Capture the cell that displays the provided text and extract its (x, y) central coordinate. 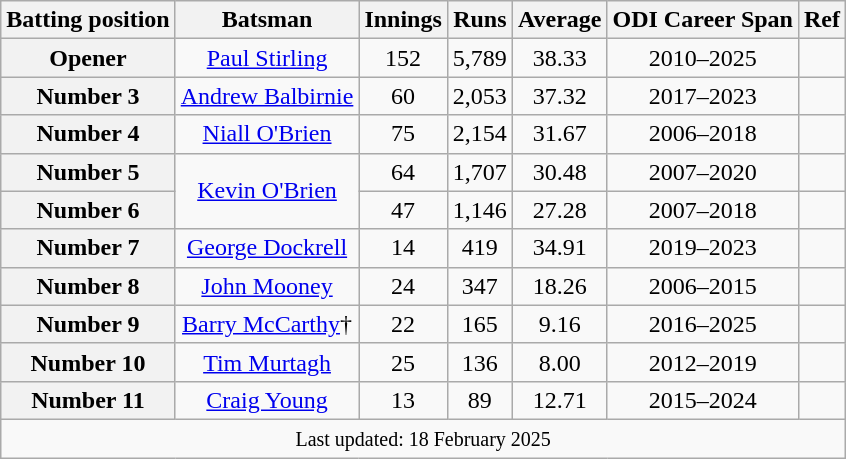
Number 7 (88, 248)
Number 3 (88, 96)
37.32 (560, 96)
75 (403, 134)
2007–2018 (703, 210)
13 (403, 400)
9.16 (560, 324)
38.33 (560, 58)
165 (480, 324)
2015–2024 (703, 400)
Opener (88, 58)
2,053 (480, 96)
ODI Career Span (703, 20)
Number 6 (88, 210)
25 (403, 362)
152 (403, 58)
47 (403, 210)
Runs (480, 20)
2019–2023 (703, 248)
Andrew Balbirnie (267, 96)
1,146 (480, 210)
347 (480, 286)
Craig Young (267, 400)
Batsman (267, 20)
89 (480, 400)
Average (560, 20)
Niall O'Brien (267, 134)
2007–2020 (703, 172)
Number 11 (88, 400)
419 (480, 248)
64 (403, 172)
27.28 (560, 210)
Barry McCarthy† (267, 324)
Number 5 (88, 172)
2,154 (480, 134)
30.48 (560, 172)
Number 8 (88, 286)
34.91 (560, 248)
Paul Stirling (267, 58)
George Dockrell (267, 248)
Last updated: 18 February 2025 (424, 438)
Tim Murtagh (267, 362)
22 (403, 324)
Kevin O'Brien (267, 191)
John Mooney (267, 286)
2016–2025 (703, 324)
24 (403, 286)
Innings (403, 20)
Number 4 (88, 134)
12.71 (560, 400)
2010–2025 (703, 58)
136 (480, 362)
60 (403, 96)
1,707 (480, 172)
2017–2023 (703, 96)
5,789 (480, 58)
14 (403, 248)
31.67 (560, 134)
18.26 (560, 286)
2006–2018 (703, 134)
Ref (822, 20)
Number 9 (88, 324)
8.00 (560, 362)
Batting position (88, 20)
2006–2015 (703, 286)
Number 10 (88, 362)
2012–2019 (703, 362)
